Return the [X, Y] coordinate for the center point of the cell that contains the specified text.  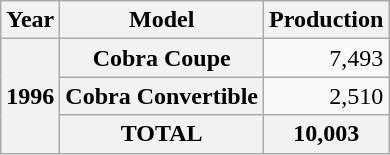
Year [30, 20]
Production [326, 20]
2,510 [326, 96]
10,003 [326, 134]
7,493 [326, 58]
1996 [30, 96]
Cobra Convertible [162, 96]
Cobra Coupe [162, 58]
TOTAL [162, 134]
Model [162, 20]
